For the text-containing cell, return its midpoint in [X, Y] coordinate format. 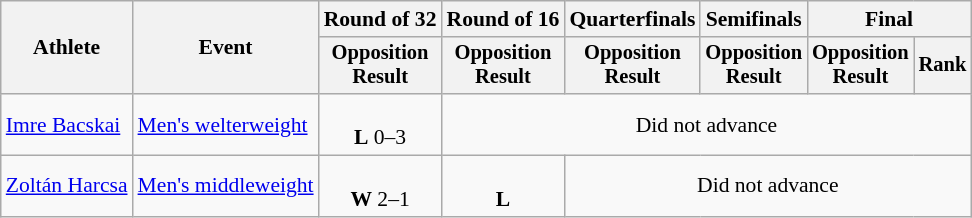
Event [226, 48]
Final [889, 19]
Men's welterweight [226, 124]
Quarterfinals [632, 19]
Rank [943, 66]
L [504, 186]
Imre Bacskai [67, 124]
Zoltán Harcsa [67, 186]
Men's middleweight [226, 186]
Semifinals [754, 19]
Round of 16 [504, 19]
Round of 32 [380, 19]
L 0–3 [380, 124]
Athlete [67, 48]
W 2–1 [380, 186]
